Identify which cell holds the provided text, then report its [x, y] central coordinate. 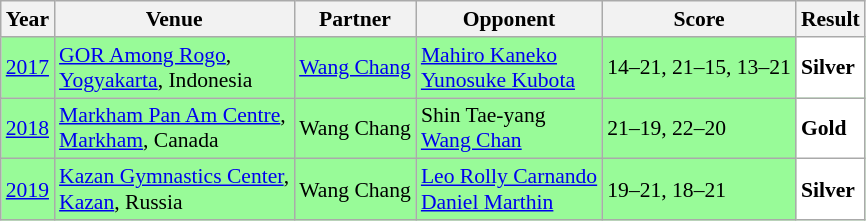
Shin Tae-yang Wang Chan [509, 128]
Year [28, 19]
21–19, 22–20 [699, 128]
Score [699, 19]
14–21, 21–15, 13–21 [699, 68]
2018 [28, 128]
Kazan Gymnastics Center,Kazan, Russia [174, 190]
GOR Among Rogo,Yogyakarta, Indonesia [174, 68]
Venue [174, 19]
2017 [28, 68]
2019 [28, 190]
Markham Pan Am Centre,Markham, Canada [174, 128]
Opponent [509, 19]
Gold [830, 128]
Result [830, 19]
Leo Rolly Carnando Daniel Marthin [509, 190]
19–21, 18–21 [699, 190]
Partner [355, 19]
Mahiro Kaneko Yunosuke Kubota [509, 68]
